Determine the [x, y] coordinate at the center of the cell enclosing the given text.  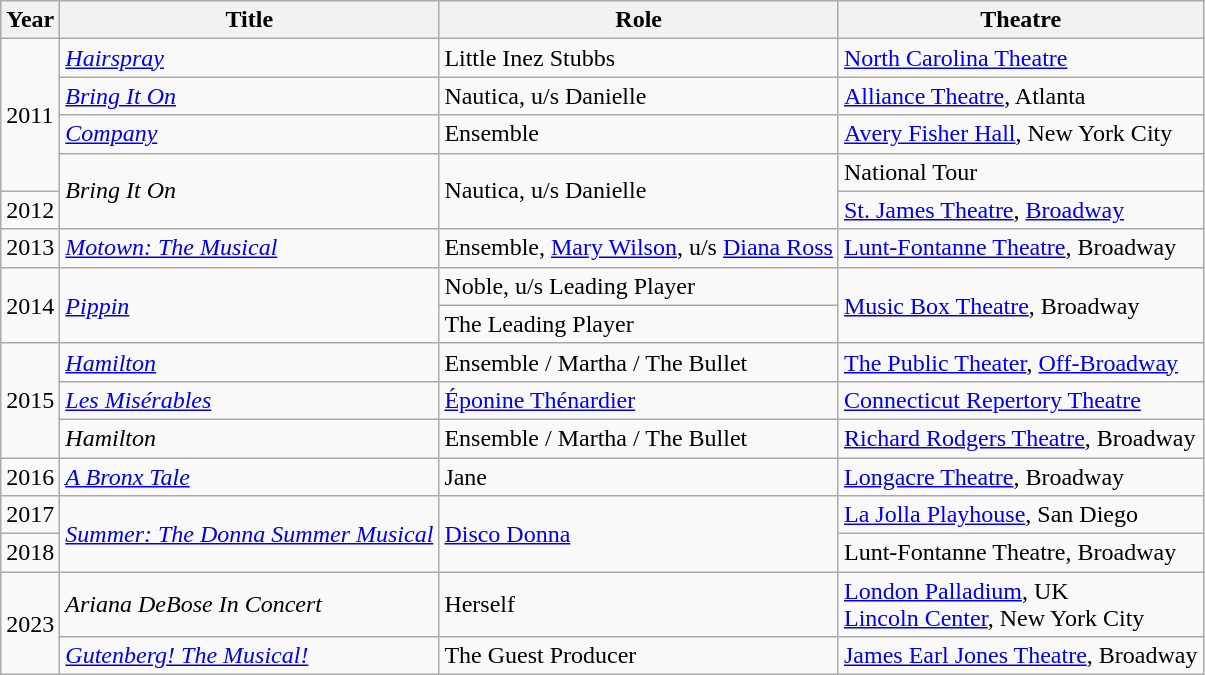
The Leading Player [639, 324]
2015 [30, 400]
2017 [30, 515]
National Tour [1020, 172]
Alliance Theatre, Atlanta [1020, 96]
2013 [30, 248]
Pippin [250, 305]
Avery Fisher Hall, New York City [1020, 134]
2016 [30, 477]
Little Inez Stubbs [639, 58]
Longacre Theatre, Broadway [1020, 477]
Ensemble, Mary Wilson, u/s Diana Ross [639, 248]
A Bronx Tale [250, 477]
Ariana DeBose In Concert [250, 604]
Ensemble [639, 134]
2012 [30, 210]
La Jolla Playhouse, San Diego [1020, 515]
Hairspray [250, 58]
Theatre [1020, 20]
The Guest Producer [639, 656]
Year [30, 20]
James Earl Jones Theatre, Broadway [1020, 656]
St. James Theatre, Broadway [1020, 210]
2014 [30, 305]
Richard Rodgers Theatre, Broadway [1020, 438]
Title [250, 20]
Jane [639, 477]
The Public Theater, Off-Broadway [1020, 362]
Summer: The Donna Summer Musical [250, 534]
Disco Donna [639, 534]
Company [250, 134]
London Palladium, UK Lincoln Center, New York City [1020, 604]
2023 [30, 624]
Gutenberg! The Musical! [250, 656]
Noble, u/s Leading Player [639, 286]
Music Box Theatre, Broadway [1020, 305]
2011 [30, 115]
2018 [30, 553]
Connecticut Repertory Theatre [1020, 400]
Éponine Thénardier [639, 400]
Motown: The Musical [250, 248]
Herself [639, 604]
Les Misérables [250, 400]
Role [639, 20]
North Carolina Theatre [1020, 58]
